Scan for the cell matching the given text and deliver its [x, y] coordinate at center. 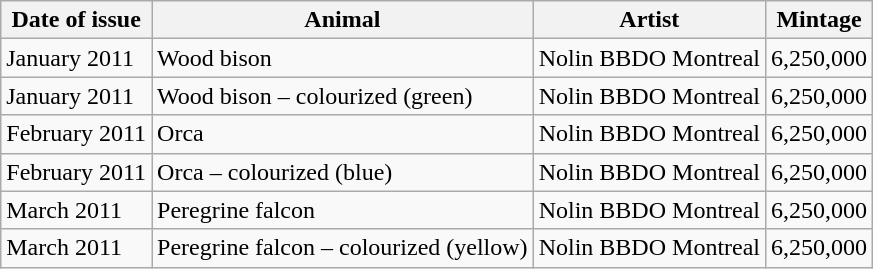
Orca [343, 134]
Wood bison [343, 58]
Orca – colourized (blue) [343, 172]
Wood bison – colourized (green) [343, 96]
Animal [343, 20]
Peregrine falcon – colourized (yellow) [343, 248]
Date of issue [76, 20]
Peregrine falcon [343, 210]
Artist [649, 20]
Mintage [820, 20]
